Capture the cell that displays the provided text and extract its (x, y) central coordinate. 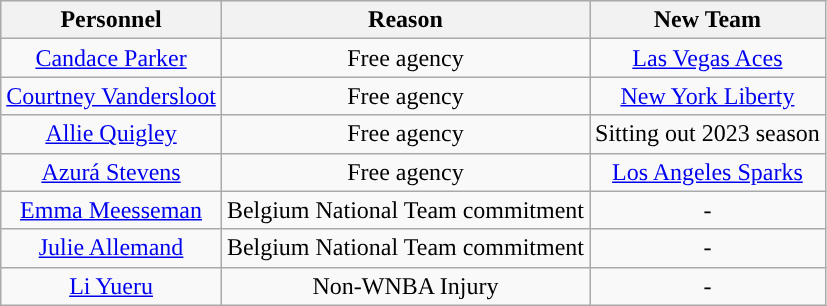
Candace Parker (112, 58)
Las Vegas Aces (708, 58)
Allie Quigley (112, 134)
Emma Meesseman (112, 210)
Personnel (112, 20)
Courtney Vandersloot (112, 96)
New Team (708, 20)
Azurá Stevens (112, 172)
Reason (405, 20)
Los Angeles Sparks (708, 172)
Julie Allemand (112, 248)
New York Liberty (708, 96)
Sitting out 2023 season (708, 134)
Li Yueru (112, 286)
Non-WNBA Injury (405, 286)
